Identify which cell holds the provided text, then report its [x, y] central coordinate. 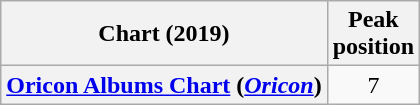
Chart (2019) [164, 34]
Oricon Albums Chart (Oricon) [164, 85]
Peakposition [373, 34]
7 [373, 85]
